Detect which cell encompasses the target text, then output its [x, y] center coordinate. 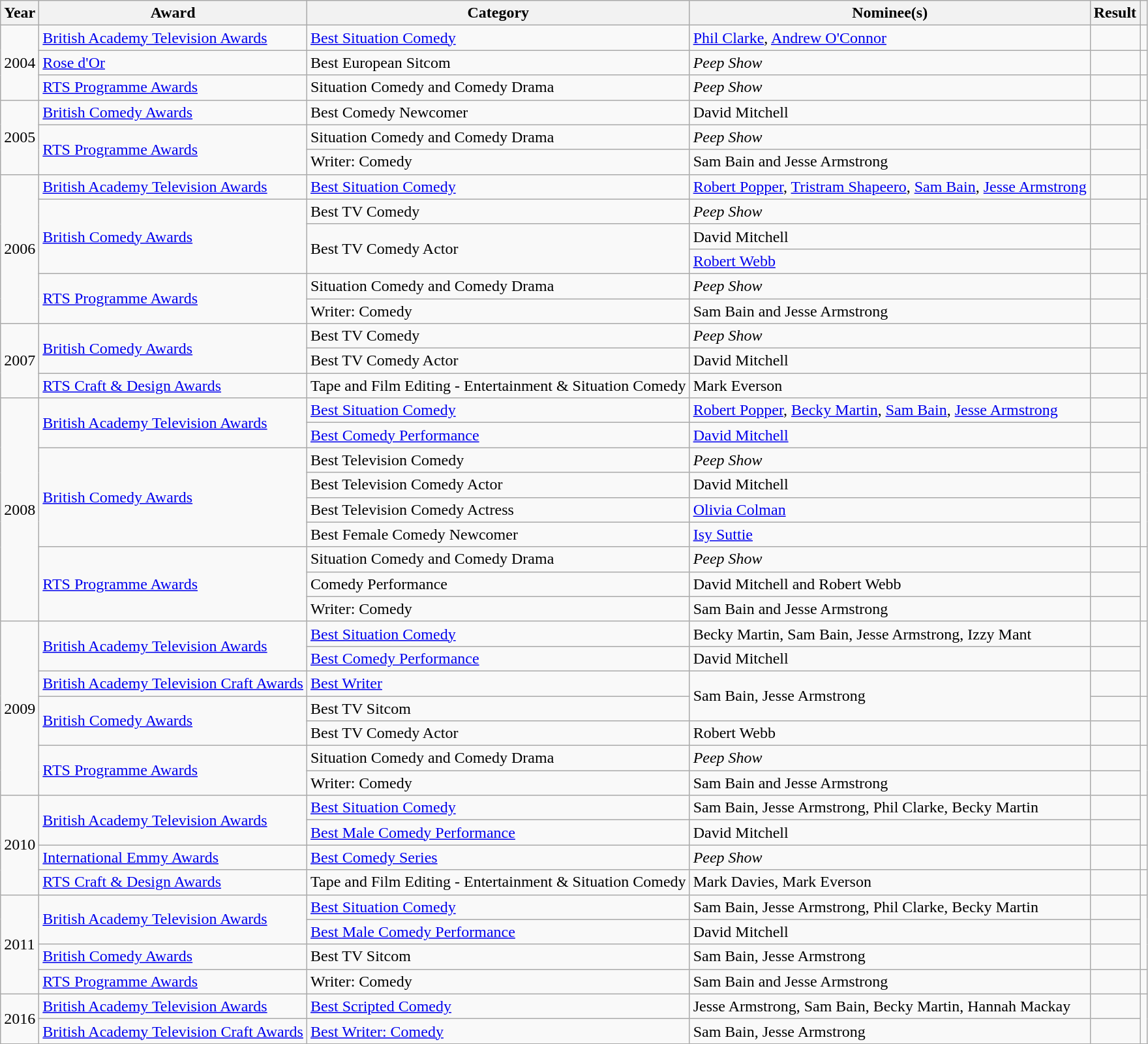
Award [174, 13]
Rose d'Or [174, 63]
Best Comedy Newcomer [498, 112]
2004 [20, 63]
Best European Sitcom [498, 63]
Becky Martin, Sam Bain, Jesse Armstrong, Izzy Mant [890, 634]
Mark Everson [890, 386]
2011 [20, 944]
Mark Davies, Mark Everson [890, 882]
2006 [20, 249]
Olivia Colman [890, 510]
Isy Suttie [890, 534]
David Mitchell and Robert Webb [890, 584]
Phil Clarke, Andrew O'Connor [890, 38]
Comedy Performance [498, 584]
Best Television Comedy Actor [498, 485]
Year [20, 13]
International Emmy Awards [174, 857]
Best Television Comedy [498, 460]
Jesse Armstrong, Sam Bain, Becky Martin, Hannah Mackay [890, 1006]
Best Writer: Comedy [498, 1031]
2008 [20, 510]
2016 [20, 1019]
Category [498, 13]
Best Female Comedy Newcomer [498, 534]
2009 [20, 708]
Best Scripted Comedy [498, 1006]
Robert Popper, Tristram Shapeero, Sam Bain, Jesse Armstrong [890, 187]
2010 [20, 845]
Result [1115, 13]
2007 [20, 361]
Best Television Comedy Actress [498, 510]
Best Comedy Series [498, 857]
Robert Popper, Becky Martin, Sam Bain, Jesse Armstrong [890, 410]
2005 [20, 137]
Best Writer [498, 683]
Nominee(s) [890, 13]
